Provide the (X, Y) coordinate of the cell's center where the given text is located.  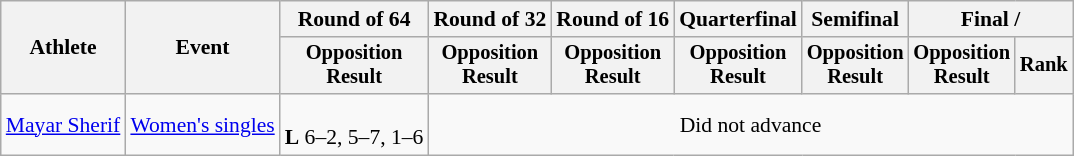
Final / (990, 19)
Rank (1044, 66)
Round of 64 (354, 19)
Mayar Sherif (64, 124)
Round of 16 (612, 19)
Did not advance (750, 124)
Event (202, 48)
Round of 32 (490, 19)
Quarterfinal (738, 19)
Athlete (64, 48)
L 6–2, 5–7, 1–6 (354, 124)
Semifinal (856, 19)
Women's singles (202, 124)
